Capture the cell that displays the provided text and extract its (x, y) central coordinate. 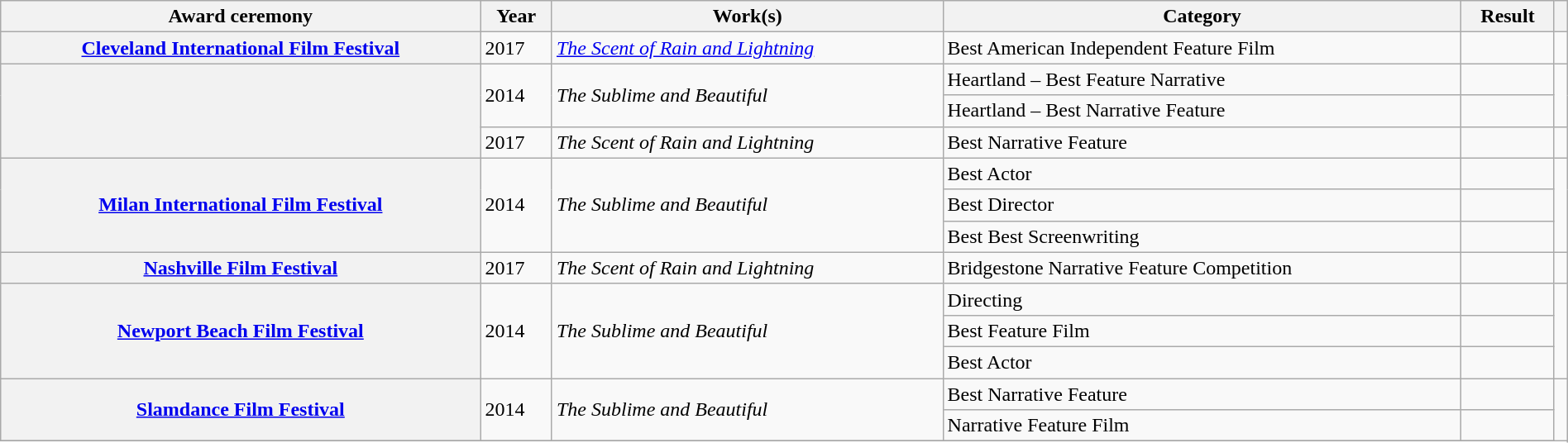
Newport Beach Film Festival (241, 331)
Nashville Film Festival (241, 268)
Result (1508, 17)
Year (516, 17)
Award ceremony (241, 17)
Best American Independent Feature Film (1202, 48)
Directing (1202, 299)
Milan International Film Festival (241, 205)
Best Feature Film (1202, 331)
Heartland – Best Narrative Feature (1202, 111)
Cleveland International Film Festival (241, 48)
Slamdance Film Festival (241, 410)
Best Best Screenwriting (1202, 236)
Category (1202, 17)
Work(s) (748, 17)
Best Director (1202, 205)
Heartland – Best Feature Narrative (1202, 79)
Bridgestone Narrative Feature Competition (1202, 268)
Narrative Feature Film (1202, 426)
